Return the (x, y) coordinate for the center point of the cell that contains the specified text.  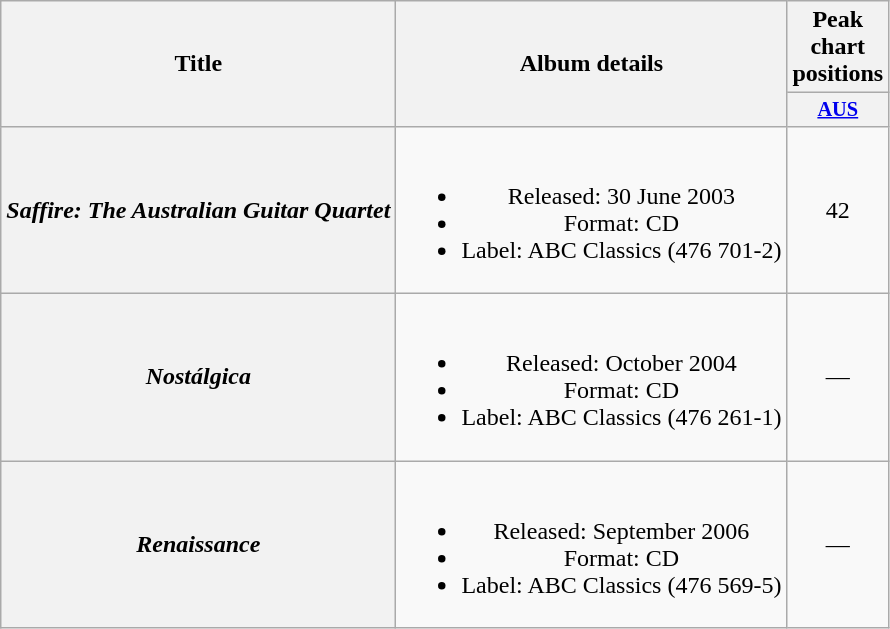
Title (198, 64)
Peak chartpositions (838, 47)
Renaissance (198, 544)
AUS (838, 110)
Saffire: The Australian Guitar Quartet (198, 210)
Nostálgica (198, 378)
Released: 30 June 2003Format: CDLabel: ABC Classics (476 701-2) (592, 210)
Album details (592, 64)
Released: October 2004Format: CDLabel: ABC Classics (476 261-1) (592, 378)
Released: September 2006Format: CDLabel: ABC Classics (476 569-5) (592, 544)
42 (838, 210)
